Pinpoint the cell where the given text exists, returning its [X, Y] midpoint coordinate. 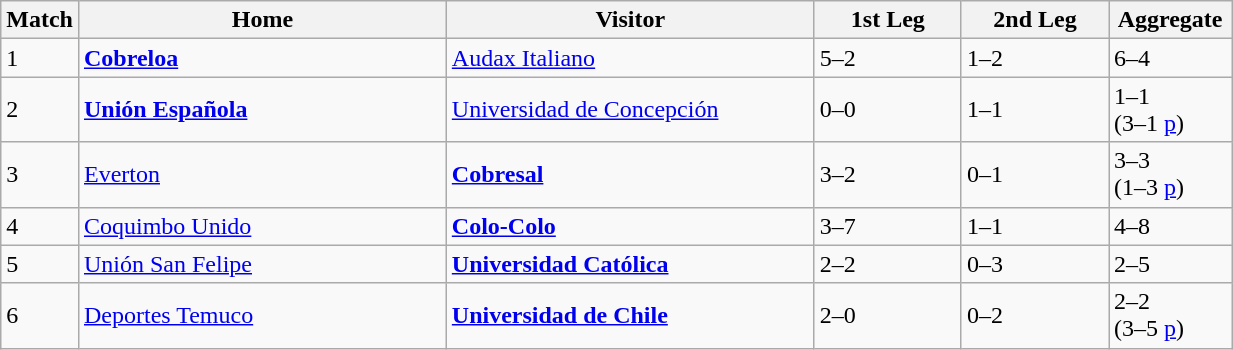
2–2 [888, 264]
6–4 [1170, 58]
3–2 [888, 174]
Visitor [630, 20]
2nd Leg [1034, 20]
Universidad de Concepción [630, 110]
Audax Italiano [630, 58]
3–7 [888, 226]
1–1(3–1 p) [1170, 110]
2–0 [888, 316]
Cobresal [630, 174]
6 [40, 316]
1st Leg [888, 20]
Aggregate [1170, 20]
Home [262, 20]
1–2 [1034, 58]
0–0 [888, 110]
5–2 [888, 58]
0–2 [1034, 316]
2 [40, 110]
3 [40, 174]
Deportes Temuco [262, 316]
2–5 [1170, 264]
0–3 [1034, 264]
4–8 [1170, 226]
Colo-Colo [630, 226]
0–1 [1034, 174]
2–2(3–5 p) [1170, 316]
Universidad de Chile [630, 316]
Unión San Felipe [262, 264]
3–3(1–3 p) [1170, 174]
Cobreloa [262, 58]
5 [40, 264]
Universidad Católica [630, 264]
Unión Española [262, 110]
1 [40, 58]
4 [40, 226]
Coquimbo Unido [262, 226]
Everton [262, 174]
Match [40, 20]
